Provide the (X, Y) coordinate of the cell's center where the given text is located.  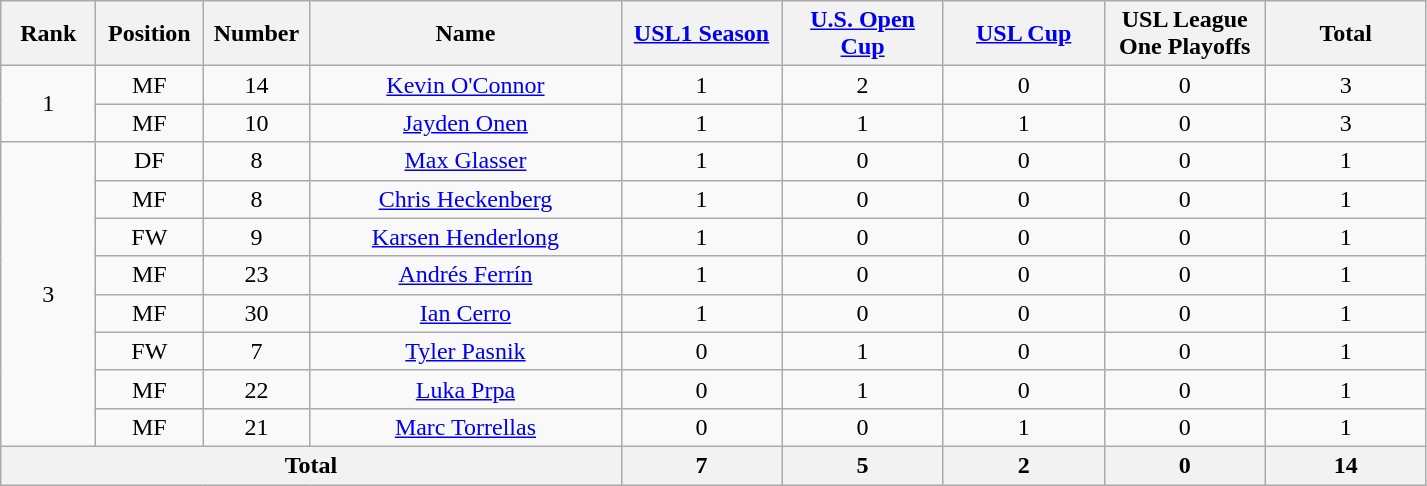
Position (150, 34)
Tyler Pasnik (466, 351)
Karsen Henderlong (466, 237)
Name (466, 34)
Jayden Onen (466, 123)
Chris Heckenberg (466, 199)
USL Cup (1024, 34)
Number (256, 34)
Andrés Ferrín (466, 275)
10 (256, 123)
21 (256, 427)
Marc Torrellas (466, 427)
Kevin O'Connor (466, 85)
9 (256, 237)
DF (150, 161)
5 (862, 465)
23 (256, 275)
Ian Cerro (466, 313)
USL1 Season (702, 34)
Rank (48, 34)
U.S. Open Cup (862, 34)
30 (256, 313)
Luka Prpa (466, 389)
USL League One Playoffs (1184, 34)
22 (256, 389)
Max Glasser (466, 161)
